Pinpoint the cell where the given text exists, returning its (x, y) midpoint coordinate. 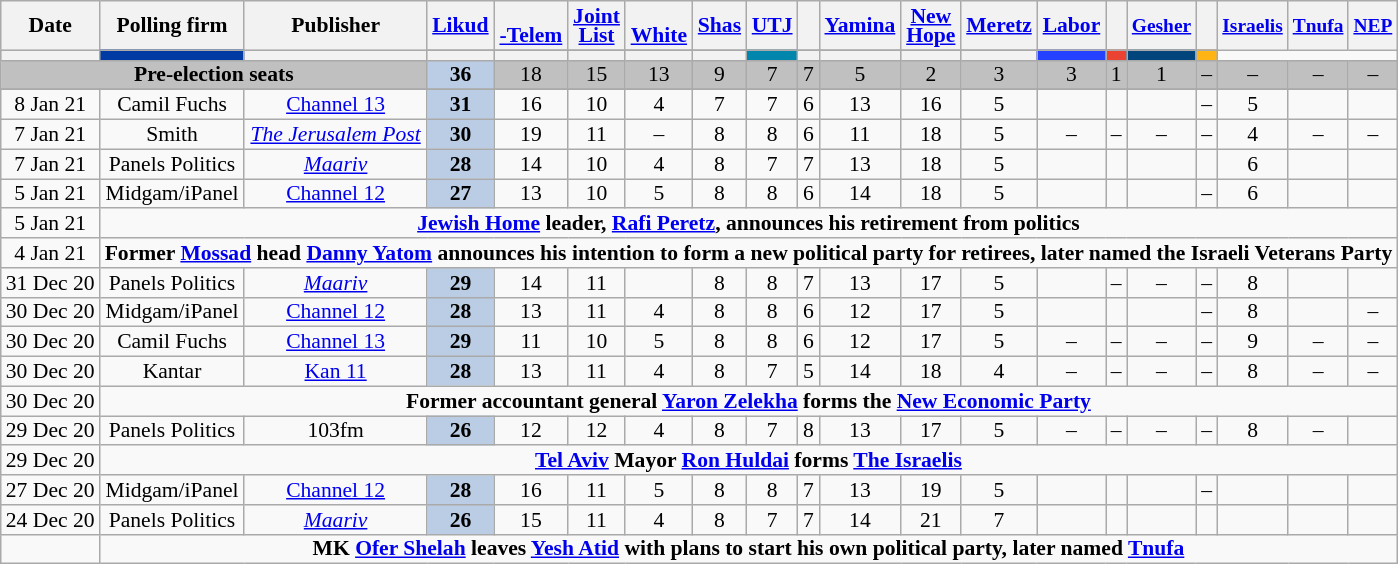
31 Dec 20 (50, 283)
Former accountant general Yaron Zelekha forms the New Economic Party (749, 401)
Israelis (1252, 26)
Publisher (335, 26)
White (658, 26)
27 Dec 20 (50, 490)
NEP (1372, 26)
Pre-election seats (214, 75)
MK Ofer Shelah leaves Yesh Atid with plans to start his own political party, later named Tnufa (749, 549)
JointList (597, 26)
Kantar (172, 372)
NewHope (931, 26)
Smith (172, 135)
27 (460, 194)
30 (460, 135)
36 (460, 75)
31 (460, 105)
Tnufa (1318, 26)
8 Jan 21 (50, 105)
Meretz (999, 26)
Polling firm (172, 26)
24 Dec 20 (50, 520)
Shas (719, 26)
Yamina (860, 26)
UTJ (772, 26)
Kan 11 (335, 372)
Jewish Home leader, Rafi Peretz, announces his retirement from politics (749, 224)
Labor (1071, 26)
-Telem (531, 26)
Former Mossad head Danny Yatom announces his intention to form a new political party for retirees, later named the Israeli Veterans Party (749, 253)
4 Jan 21 (50, 253)
Gesher (1162, 26)
103fm (335, 431)
21 (931, 520)
Tel Aviv Mayor Ron Huldai forms The Israelis (749, 461)
2 (931, 75)
Likud (460, 26)
Date (50, 26)
The Jerusalem Post (335, 135)
